Capture the cell that displays the provided text and extract its [x, y] central coordinate. 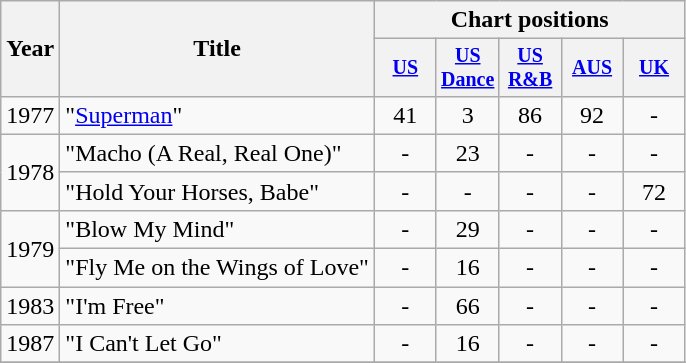
"Blow My Mind" [218, 229]
Chart positions [530, 20]
USR&B [530, 68]
1979 [30, 248]
"Macho (A Real, Real One)" [218, 153]
1977 [30, 115]
"I Can't Let Go" [218, 344]
72 [654, 191]
"Superman" [218, 115]
23 [468, 153]
1987 [30, 344]
AUS [592, 68]
1983 [30, 306]
3 [468, 115]
"I'm Free" [218, 306]
Year [30, 49]
US [405, 68]
92 [592, 115]
1978 [30, 172]
86 [530, 115]
Title [218, 49]
"Hold Your Horses, Babe" [218, 191]
66 [468, 306]
USDance [468, 68]
29 [468, 229]
UK [654, 68]
41 [405, 115]
"Fly Me on the Wings of Love" [218, 268]
